Extract the (x, y) coordinate from the center of the cell holding the provided text.  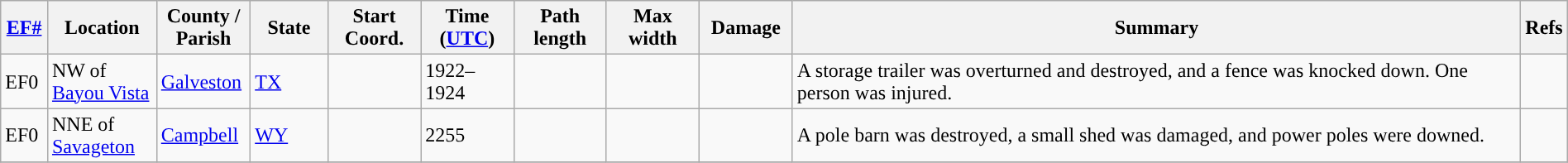
TX (289, 81)
Summary (1156, 28)
A storage trailer was overturned and destroyed, and a fence was knocked down. One person was injured. (1156, 81)
Start Coord. (374, 28)
EF# (25, 28)
Max width (653, 28)
Time (UTC) (467, 28)
Refs (1545, 28)
NNE of Savageton (102, 136)
Campbell (203, 136)
Location (102, 28)
2255 (467, 136)
1922–1924 (467, 81)
Path length (560, 28)
Damage (746, 28)
State (289, 28)
WY (289, 136)
A pole barn was destroyed, a small shed was damaged, and power poles were downed. (1156, 136)
Galveston (203, 81)
County / Parish (203, 28)
NW of Bayou Vista (102, 81)
